Scan for the cell matching the given text and deliver its [x, y] coordinate at center. 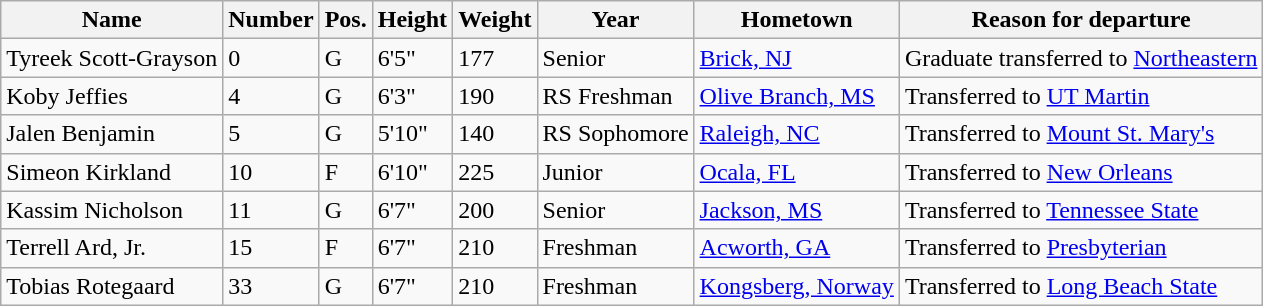
Name [112, 20]
Pos. [346, 20]
Olive Branch, MS [796, 96]
Transferred to New Orleans [1081, 172]
200 [495, 210]
6'5" [412, 58]
Kongsberg, Norway [796, 286]
Terrell Ard, Jr. [112, 248]
0 [271, 58]
225 [495, 172]
6'3" [412, 96]
Height [412, 20]
Brick, NJ [796, 58]
6'10" [412, 172]
177 [495, 58]
4 [271, 96]
Hometown [796, 20]
Koby Jeffies [112, 96]
Year [616, 20]
RS Freshman [616, 96]
Kassim Nicholson [112, 210]
33 [271, 286]
Number [271, 20]
5 [271, 134]
Junior [616, 172]
5'10" [412, 134]
Tobias Rotegaard [112, 286]
Reason for departure [1081, 20]
140 [495, 134]
Transferred to Presbyterian [1081, 248]
Ocala, FL [796, 172]
Raleigh, NC [796, 134]
Simeon Kirkland [112, 172]
Weight [495, 20]
Graduate transferred to Northeastern [1081, 58]
Transferred to Long Beach State [1081, 286]
Jackson, MS [796, 210]
10 [271, 172]
Transferred to UT Martin [1081, 96]
11 [271, 210]
Tyreek Scott-Grayson [112, 58]
Transferred to Tennessee State [1081, 210]
RS Sophomore [616, 134]
Transferred to Mount St. Mary's [1081, 134]
Jalen Benjamin [112, 134]
15 [271, 248]
Acworth, GA [796, 248]
190 [495, 96]
